Detect which cell encompasses the target text, then output its (X, Y) center coordinate. 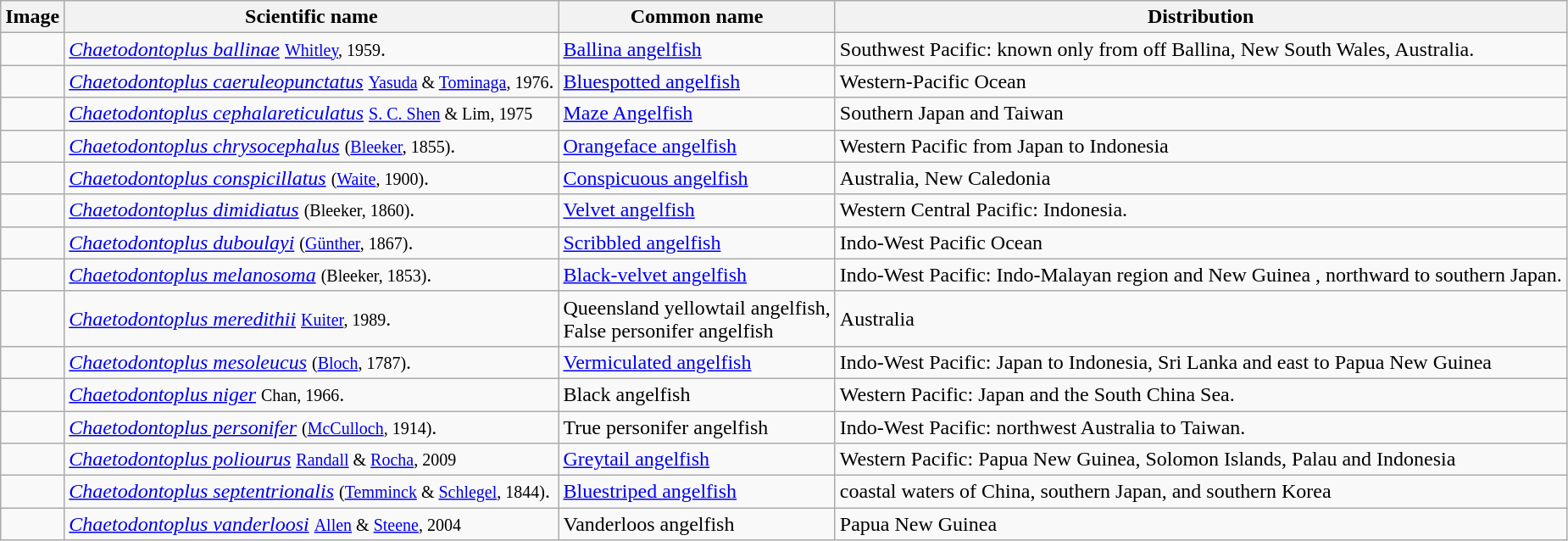
Queensland yellowtail angelfish,False personifer angelfish (697, 319)
True personifer angelfish (697, 427)
Western Pacific: Papua New Guinea, Solomon Islands, Palau and Indonesia (1200, 460)
Bluestriped angelfish (697, 492)
Indo-West Pacific: Japan to Indonesia, Sri Lanka and east to Papua New Guinea (1200, 362)
Image (32, 17)
Chaetodontoplus chrysocephalus (Bleeker, 1855). (312, 146)
Greytail angelfish (697, 460)
Southern Japan and Taiwan (1200, 114)
Indo-West Pacific Ocean (1200, 243)
Chaetodontoplus personifer (McCulloch, 1914). (312, 427)
Australia, New Caledonia (1200, 178)
Chaetodontoplus caeruleopunctatus Yasuda & Tominaga, 1976. (312, 81)
Vanderloos angelfish (697, 524)
Western Pacific: Japan and the South China Sea. (1200, 394)
Scribbled angelfish (697, 243)
Maze Angelfish (697, 114)
Common name (697, 17)
Chaetodontoplus mesoleucus (Bloch, 1787). (312, 362)
Indo-West Pacific: northwest Australia to Taiwan. (1200, 427)
Chaetodontoplus meredithii Kuiter, 1989. (312, 319)
Chaetodontoplus cephalareticulatus S. C. Shen & Lim, 1975 (312, 114)
Orangeface angelfish (697, 146)
Papua New Guinea (1200, 524)
Chaetodontoplus ballinae Whitley, 1959. (312, 49)
Chaetodontoplus conspicillatus (Waite, 1900). (312, 178)
Chaetodontoplus vanderloosi Allen & Steene, 2004 (312, 524)
Chaetodontoplus duboulayi (Günther, 1867). (312, 243)
Southwest Pacific: known only from off Ballina, New South Wales, Australia. (1200, 49)
Chaetodontoplus poliourus Randall & Rocha, 2009 (312, 460)
Chaetodontoplus septentrionalis (Temminck & Schlegel, 1844). (312, 492)
Western Central Pacific: Indonesia. (1200, 210)
Black-velvet angelfish (697, 275)
Vermiculated angelfish (697, 362)
Conspicuous angelfish (697, 178)
Chaetodontoplus niger Chan, 1966. (312, 394)
Western Pacific from Japan to Indonesia (1200, 146)
Chaetodontoplus melanosoma (Bleeker, 1853). (312, 275)
Ballina angelfish (697, 49)
coastal waters of China, southern Japan, and southern Korea (1200, 492)
Bluespotted angelfish (697, 81)
Western-Pacific Ocean (1200, 81)
Australia (1200, 319)
Velvet angelfish (697, 210)
Black angelfish (697, 394)
Indo-West Pacific: Indo-Malayan region and New Guinea , northward to southern Japan. (1200, 275)
Chaetodontoplus dimidiatus (Bleeker, 1860). (312, 210)
Distribution (1200, 17)
Scientific name (312, 17)
